Locate the cell with the specified text and output its [X, Y] center coordinate. 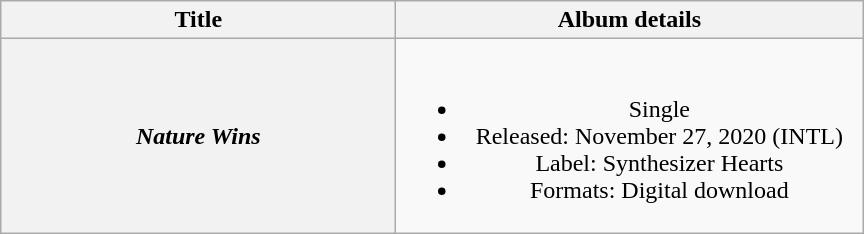
SingleReleased: November 27, 2020 (INTL)Label: Synthesizer HeartsFormats: Digital download [630, 136]
Title [198, 20]
Nature Wins [198, 136]
Album details [630, 20]
